Provide the [X, Y] coordinate of the cell's center where the given text is located.  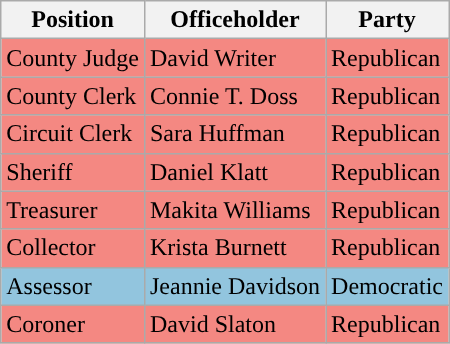
Coroner [73, 324]
Officeholder [234, 20]
David Writer [234, 58]
Jeannie Davidson [234, 286]
County Judge [73, 58]
County Clerk [73, 96]
Makita Williams [234, 210]
Assessor [73, 286]
Connie T. Doss [234, 96]
Sara Huffman [234, 134]
David Slaton [234, 324]
Sheriff [73, 172]
Democratic [388, 286]
Collector [73, 248]
Krista Burnett [234, 248]
Circuit Clerk [73, 134]
Position [73, 20]
Party [388, 20]
Daniel Klatt [234, 172]
Treasurer [73, 210]
